Find where the given text appears and provide that cell's center as (x, y) coordinate. 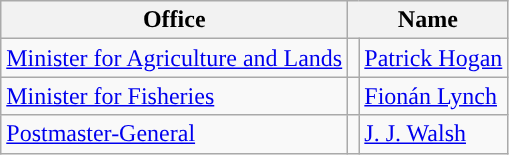
Office (174, 20)
Minister for Fisheries (174, 96)
Minister for Agriculture and Lands (174, 58)
Patrick Hogan (434, 58)
Postmaster-General (174, 134)
J. J. Walsh (434, 134)
Name (428, 20)
Fionán Lynch (434, 96)
